Locate the cell with the specified text and output its [X, Y] center coordinate. 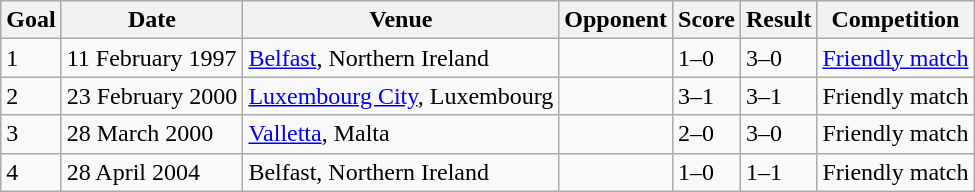
4 [31, 172]
1–1 [779, 172]
2 [31, 96]
Result [779, 20]
Luxembourg City, Luxembourg [401, 96]
Venue [401, 20]
Goal [31, 20]
Competition [896, 20]
23 February 2000 [152, 96]
28 April 2004 [152, 172]
2–0 [707, 134]
Valletta, Malta [401, 134]
Score [707, 20]
28 March 2000 [152, 134]
11 February 1997 [152, 58]
Date [152, 20]
1 [31, 58]
Opponent [616, 20]
3 [31, 134]
